Scan for the cell matching the given text and deliver its (X, Y) coordinate at center. 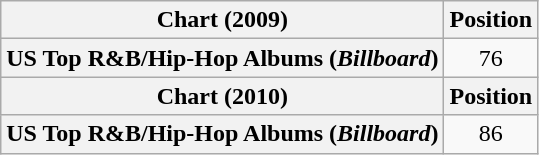
Chart (2010) (222, 96)
76 (491, 58)
86 (491, 134)
Chart (2009) (222, 20)
